Provide the [X, Y] coordinate of the cell's center where the given text is located.  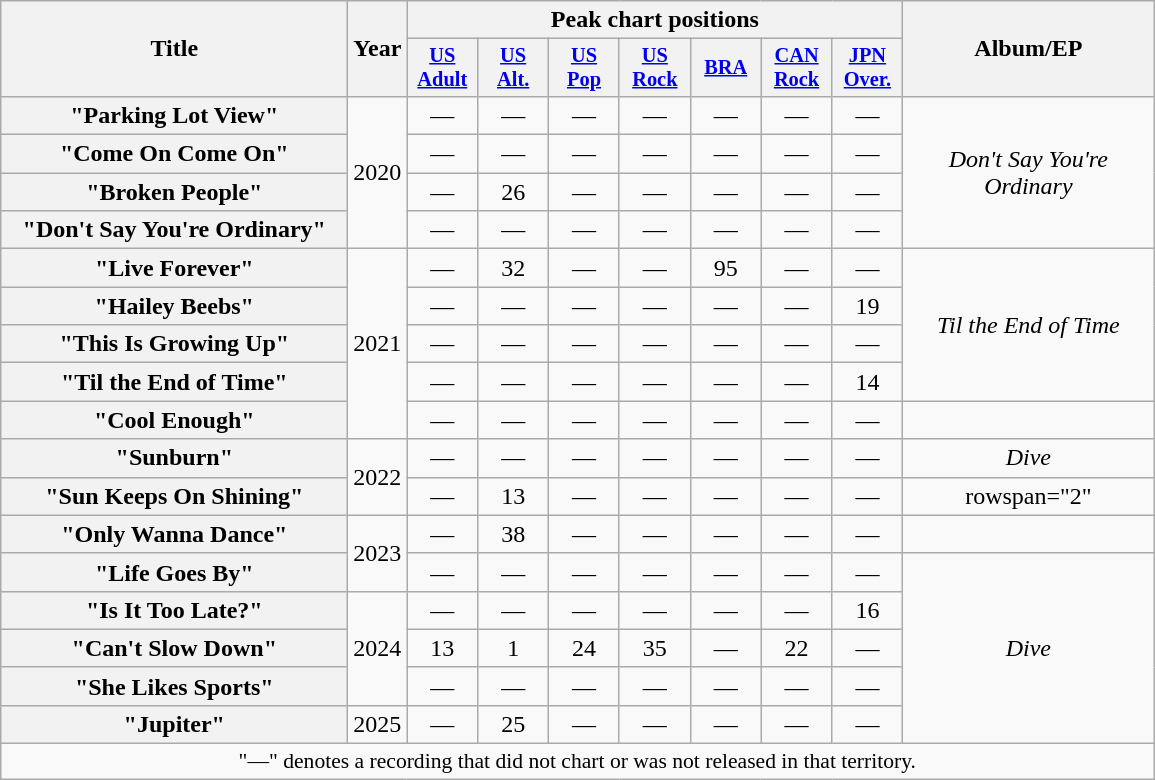
22 [796, 648]
"Sun Keeps On Shining" [174, 496]
"Can't Slow Down" [174, 648]
CANRock [796, 68]
35 [654, 648]
USRock [654, 68]
"Jupiter" [174, 724]
Year [378, 49]
16 [868, 610]
"Cool Enough" [174, 420]
JPNOver. [868, 68]
1 [514, 648]
"Hailey Beebs" [174, 306]
2021 [378, 344]
USAlt. [514, 68]
Peak chart positions [655, 20]
"Only Wanna Dance" [174, 534]
Title [174, 49]
"Sunburn" [174, 458]
Til the End of Time [1028, 325]
19 [868, 306]
"—" denotes a recording that did not chart or was not released in that territory. [578, 762]
"Life Goes By" [174, 572]
14 [868, 382]
"Come On Come On" [174, 154]
38 [514, 534]
BRA [726, 68]
26 [514, 192]
25 [514, 724]
32 [514, 268]
2023 [378, 553]
"Don't Say You're Ordinary" [174, 230]
"Is It Too Late?" [174, 610]
USPop [584, 68]
2025 [378, 724]
USAdult [442, 68]
"She Likes Sports" [174, 686]
"Live Forever" [174, 268]
"This Is Growing Up" [174, 344]
Don't Say You're Ordinary [1028, 172]
2022 [378, 477]
95 [726, 268]
"Parking Lot View" [174, 115]
2024 [378, 648]
"Til the End of Time" [174, 382]
24 [584, 648]
Album/EP [1028, 49]
rowspan="2" [1028, 496]
2020 [378, 172]
"Broken People" [174, 192]
